Scan for the cell matching the given text and deliver its (X, Y) coordinate at center. 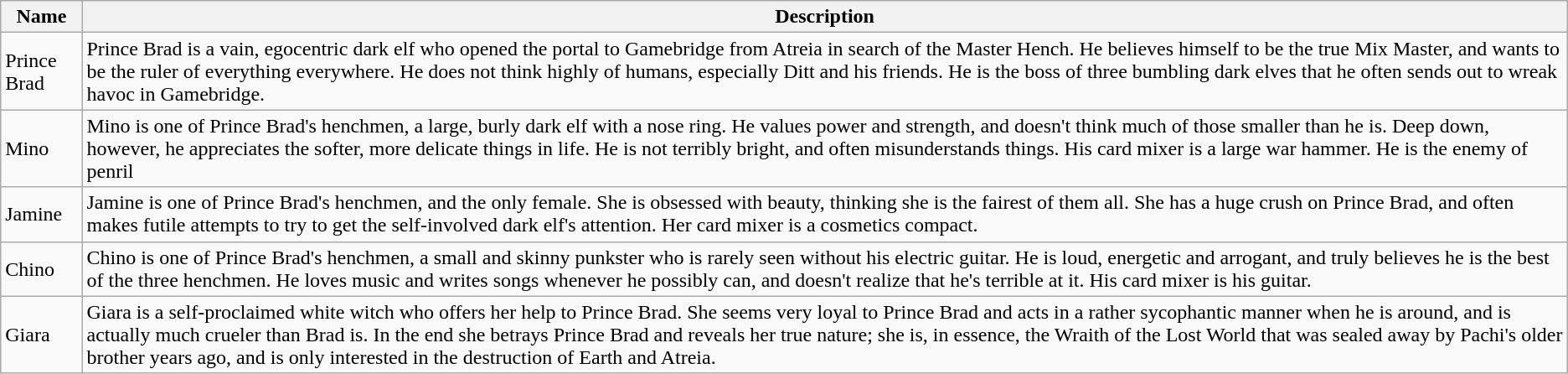
Chino (42, 268)
Jamine (42, 215)
Name (42, 17)
Giara (42, 335)
Prince Brad (42, 71)
Description (824, 17)
Mino (42, 148)
